Locate the cell with the specified text and output its [x, y] center coordinate. 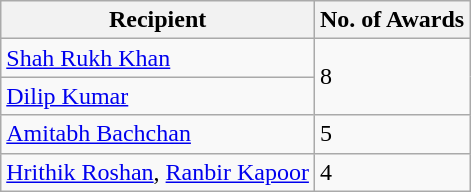
8 [392, 77]
Recipient [158, 20]
Shah Rukh Khan [158, 58]
Amitabh Bachchan [158, 134]
4 [392, 172]
Dilip Kumar [158, 96]
No. of Awards [392, 20]
Hrithik Roshan, Ranbir Kapoor [158, 172]
5 [392, 134]
